Return the (X, Y) coordinate for the center point of the cell that contains the specified text.  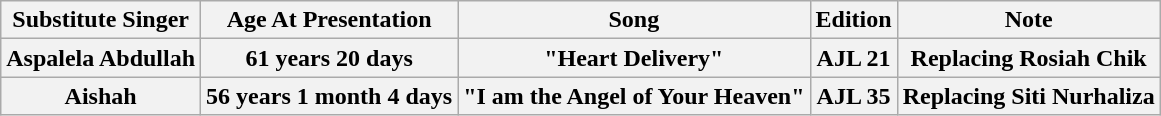
"I am the Angel of Your Heaven" (634, 96)
Substitute Singer (101, 20)
AJL 35 (854, 96)
Note (1028, 20)
"Heart Delivery" (634, 58)
56 years 1 month 4 days (330, 96)
Replacing Rosiah Chik (1028, 58)
Replacing Siti Nurhaliza (1028, 96)
Edition (854, 20)
Aishah (101, 96)
Aspalela Abdullah (101, 58)
61 years 20 days (330, 58)
Age At Presentation (330, 20)
Song (634, 20)
AJL 21 (854, 58)
